Output the (x, y) coordinate of the center of the cell containing the given text.  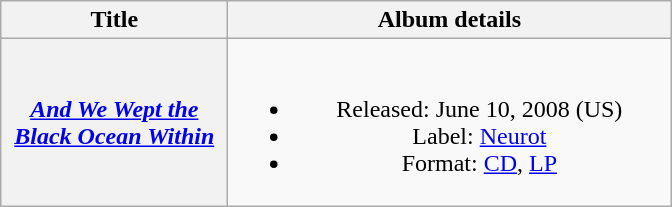
Album details (450, 20)
Released: June 10, 2008 (US)Label: NeurotFormat: CD, LP (450, 122)
And We Wept the Black Ocean Within (114, 122)
Title (114, 20)
